Determine the (X, Y) coordinate at the center of the cell enclosing the given text.  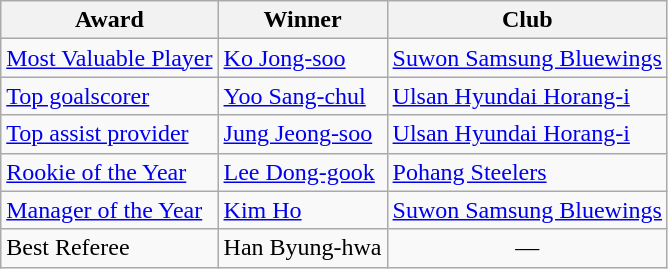
— (527, 248)
Most Valuable Player (110, 58)
Han Byung-hwa (302, 248)
Yoo Sang-chul (302, 96)
Winner (302, 20)
Lee Dong-gook (302, 172)
Top goalscorer (110, 96)
Pohang Steelers (527, 172)
Top assist provider (110, 134)
Best Referee (110, 248)
Award (110, 20)
Manager of the Year (110, 210)
Jung Jeong-soo (302, 134)
Ko Jong-soo (302, 58)
Kim Ho (302, 210)
Club (527, 20)
Rookie of the Year (110, 172)
